Capture the cell that displays the provided text and extract its [x, y] central coordinate. 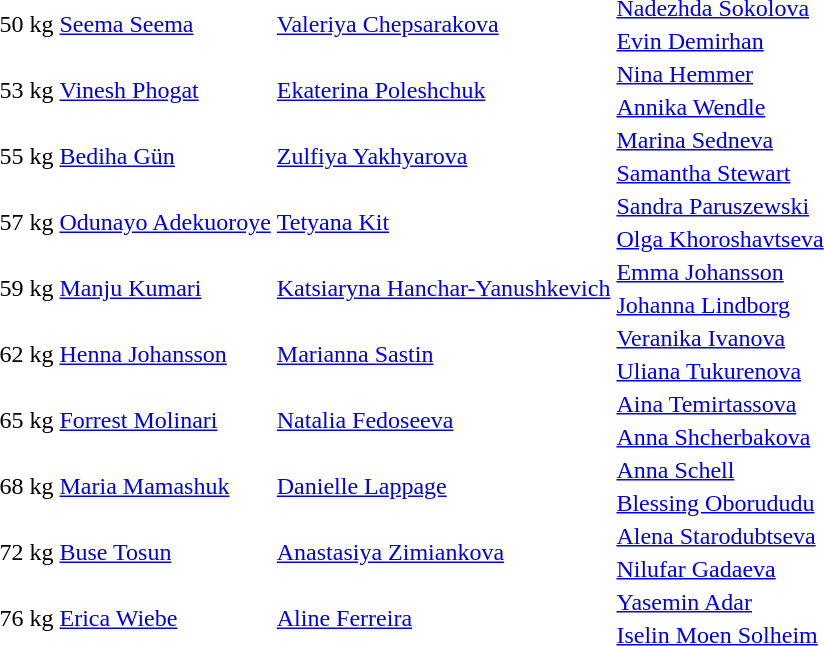
Henna Johansson [165, 354]
Vinesh Phogat [165, 90]
Manju Kumari [165, 288]
Forrest Molinari [165, 420]
Katsiaryna Hanchar-Yanushkevich [444, 288]
Ekaterina Poleshchuk [444, 90]
Danielle Lappage [444, 486]
Maria Mamashuk [165, 486]
Bediha Gün [165, 156]
Buse Tosun [165, 552]
Natalia Fedoseeva [444, 420]
Odunayo Adekuoroye [165, 222]
Anastasiya Zimiankova [444, 552]
Tetyana Kit [444, 222]
Marianna Sastin [444, 354]
Zulfiya Yakhyarova [444, 156]
